From the cell containing the given text, extract its center point as [x, y] coordinate. 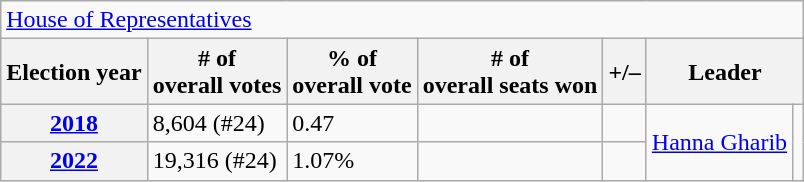
8,604 (#24) [217, 123]
2022 [74, 161]
19,316 (#24) [217, 161]
Leader [724, 72]
Hanna Gharib [719, 142]
# ofoverall seats won [510, 72]
Election year [74, 72]
0.47 [352, 123]
1.07% [352, 161]
2018 [74, 123]
+/– [624, 72]
House of Representatives [402, 20]
% ofoverall vote [352, 72]
# ofoverall votes [217, 72]
